Determine the (x, y) coordinate at the center of the cell enclosing the given text.  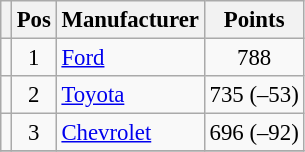
Ford (130, 58)
1 (34, 58)
788 (254, 58)
3 (34, 133)
Points (254, 20)
735 (–53) (254, 95)
Manufacturer (130, 20)
696 (–92) (254, 133)
2 (34, 95)
Pos (34, 20)
Chevrolet (130, 133)
Toyota (130, 95)
